Capture the cell that displays the provided text and extract its (x, y) central coordinate. 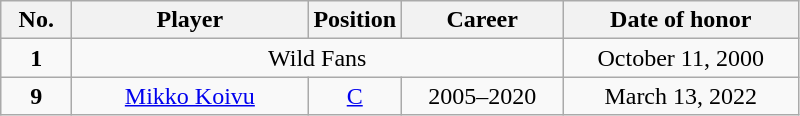
March 13, 2022 (681, 96)
No. (36, 20)
October 11, 2000 (681, 58)
C (355, 96)
9 (36, 96)
Date of honor (681, 20)
1 (36, 58)
Wild Fans (318, 58)
Player (190, 20)
Career (482, 20)
2005–2020 (482, 96)
Position (355, 20)
Mikko Koivu (190, 96)
